From the cell containing the given text, extract its center point as [X, Y] coordinate. 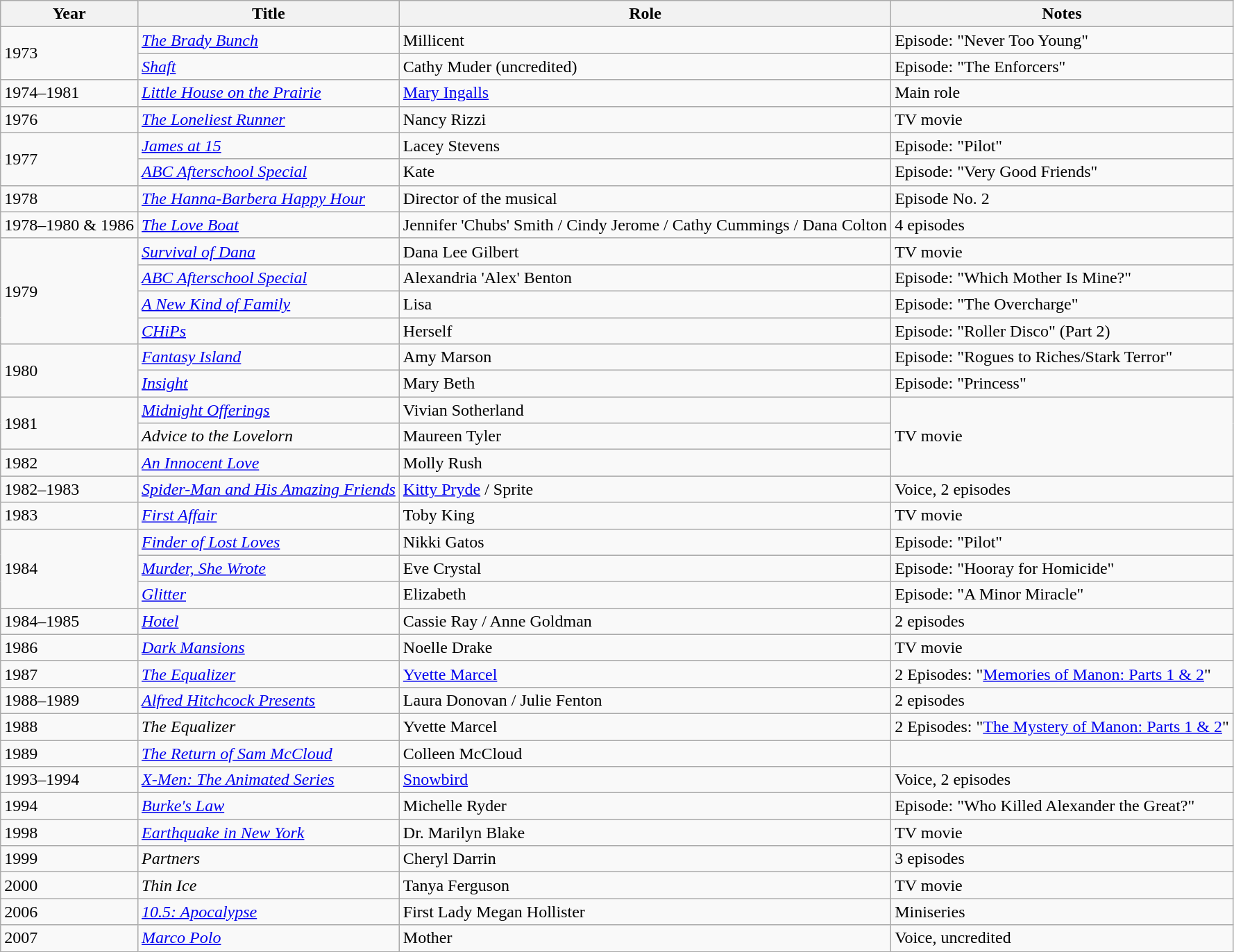
1984–1985 [69, 621]
1981 [69, 423]
Fantasy Island [268, 357]
1993–1994 [69, 780]
4 episodes [1062, 225]
Murder, She Wrote [268, 568]
Lisa [645, 304]
1974–1981 [69, 93]
1979 [69, 291]
Mother [645, 938]
Partners [268, 859]
Miniseries [1062, 912]
The Love Boat [268, 225]
Mary Beth [645, 384]
A New Kind of Family [268, 304]
CHiPs [268, 331]
First Lady Megan Hollister [645, 912]
Episode: "Which Mother Is Mine?" [1062, 278]
Cheryl Darrin [645, 859]
2007 [69, 938]
Jennifer 'Chubs' Smith / Cindy Jerome / Cathy Cummings / Dana Colton [645, 225]
Insight [268, 384]
1987 [69, 674]
Little House on the Prairie [268, 93]
1999 [69, 859]
1976 [69, 119]
Eve Crystal [645, 568]
The Return of Sam McCloud [268, 753]
Episode: "Who Killed Alexander the Great?" [1062, 806]
Episode: "Hooray for Homicide" [1062, 568]
2000 [69, 885]
Episode: "The Enforcers" [1062, 67]
Cathy Muder (uncredited) [645, 67]
Laura Donovan / Julie Fenton [645, 700]
2006 [69, 912]
1978 [69, 198]
Molly Rush [645, 463]
Herself [645, 331]
The Brady Bunch [268, 40]
Nancy Rizzi [645, 119]
Main role [1062, 93]
Advice to the Lovelorn [268, 436]
Episode No. 2 [1062, 198]
Episode: "Rogues to Riches/Stark Terror" [1062, 357]
The Hanna-Barbera Happy Hour [268, 198]
1982–1983 [69, 489]
Maureen Tyler [645, 436]
Midnight Offerings [268, 410]
Voice, uncredited [1062, 938]
1982 [69, 463]
1980 [69, 371]
Dana Lee Gilbert [645, 251]
Colleen McCloud [645, 753]
Episode: "Very Good Friends" [1062, 172]
1989 [69, 753]
Earthquake in New York [268, 833]
X-Men: The Animated Series [268, 780]
2 Episodes: "The Mystery of Manon: Parts 1 & 2" [1062, 726]
Mary Ingalls [645, 93]
Notes [1062, 14]
Elizabeth [645, 595]
Shaft [268, 67]
2 Episodes: "Memories of Manon: Parts 1 & 2" [1062, 674]
Alexandria 'Alex' Benton [645, 278]
1988 [69, 726]
Title [268, 14]
Episode: "Never Too Young" [1062, 40]
Dark Mansions [268, 647]
Tanya Ferguson [645, 885]
Hotel [268, 621]
Amy Marson [645, 357]
An Innocent Love [268, 463]
Toby King [645, 516]
Glitter [268, 595]
1998 [69, 833]
1988–1989 [69, 700]
1978–1980 & 1986 [69, 225]
Nikki Gatos [645, 542]
Lacey Stevens [645, 146]
Director of the musical [645, 198]
Episode: "Roller Disco" (Part 2) [1062, 331]
Episode: "The Overcharge" [1062, 304]
1983 [69, 516]
Kitty Pryde / Sprite [645, 489]
Marco Polo [268, 938]
Burke's Law [268, 806]
1973 [69, 53]
Cassie Ray / Anne Goldman [645, 621]
Vivian Sotherland [645, 410]
Role [645, 14]
Episode: "A Minor Miracle" [1062, 595]
1994 [69, 806]
Year [69, 14]
10.5: Apocalypse [268, 912]
Alfred Hitchcock Presents [268, 700]
Survival of Dana [268, 251]
3 episodes [1062, 859]
The Loneliest Runner [268, 119]
Dr. Marilyn Blake [645, 833]
First Affair [268, 516]
Thin Ice [268, 885]
Noelle Drake [645, 647]
James at 15 [268, 146]
Episode: "Princess" [1062, 384]
Michelle Ryder [645, 806]
1986 [69, 647]
Finder of Lost Loves [268, 542]
Spider-Man and His Amazing Friends [268, 489]
Kate [645, 172]
1977 [69, 159]
Millicent [645, 40]
1984 [69, 568]
Snowbird [645, 780]
